Output the (x, y) coordinate of the center of the cell containing the given text.  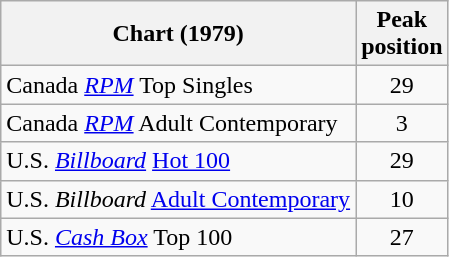
Canada RPM Adult Contemporary (178, 123)
10 (402, 199)
Chart (1979) (178, 34)
3 (402, 123)
U.S. Billboard Hot 100 (178, 161)
27 (402, 237)
U.S. Cash Box Top 100 (178, 237)
Peakposition (402, 34)
Canada RPM Top Singles (178, 85)
U.S. Billboard Adult Contemporary (178, 199)
